Detect which cell encompasses the target text, then output its (X, Y) center coordinate. 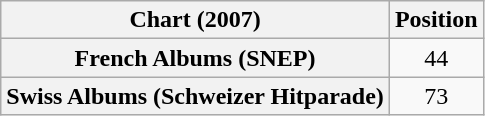
73 (436, 96)
French Albums (SNEP) (196, 58)
44 (436, 58)
Chart (2007) (196, 20)
Swiss Albums (Schweizer Hitparade) (196, 96)
Position (436, 20)
